Scan for the cell matching the given text and deliver its (x, y) coordinate at center. 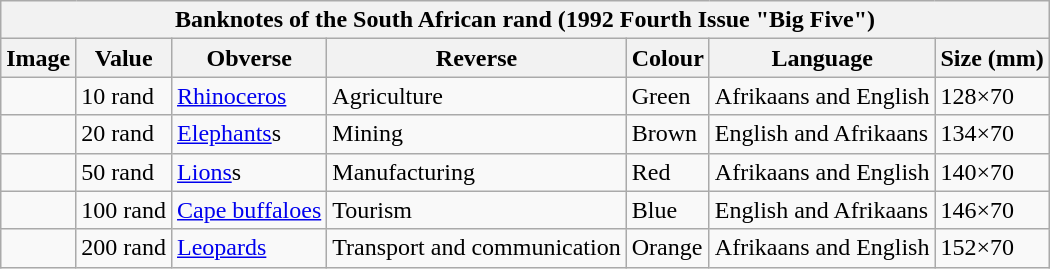
50 rand (124, 172)
Tourism (476, 210)
Transport and communication (476, 248)
Agriculture (476, 96)
Elephantss (250, 134)
Orange (668, 248)
Cape buffaloes (250, 210)
Red (668, 172)
Blue (668, 210)
Manufacturing (476, 172)
100 rand (124, 210)
Size (mm) (992, 58)
Language (822, 58)
Leopards (250, 248)
Rhinoceros (250, 96)
146×70 (992, 210)
Mining (476, 134)
200 rand (124, 248)
10 rand (124, 96)
Obverse (250, 58)
Value (124, 58)
Green (668, 96)
Banknotes of the South African rand (1992 Fourth Issue "Big Five") (526, 20)
Lionss (250, 172)
Colour (668, 58)
20 rand (124, 134)
140×70 (992, 172)
Image (38, 58)
Brown (668, 134)
128×70 (992, 96)
134×70 (992, 134)
152×70 (992, 248)
Reverse (476, 58)
